Provide the (X, Y) coordinate of the cell's center where the given text is located.  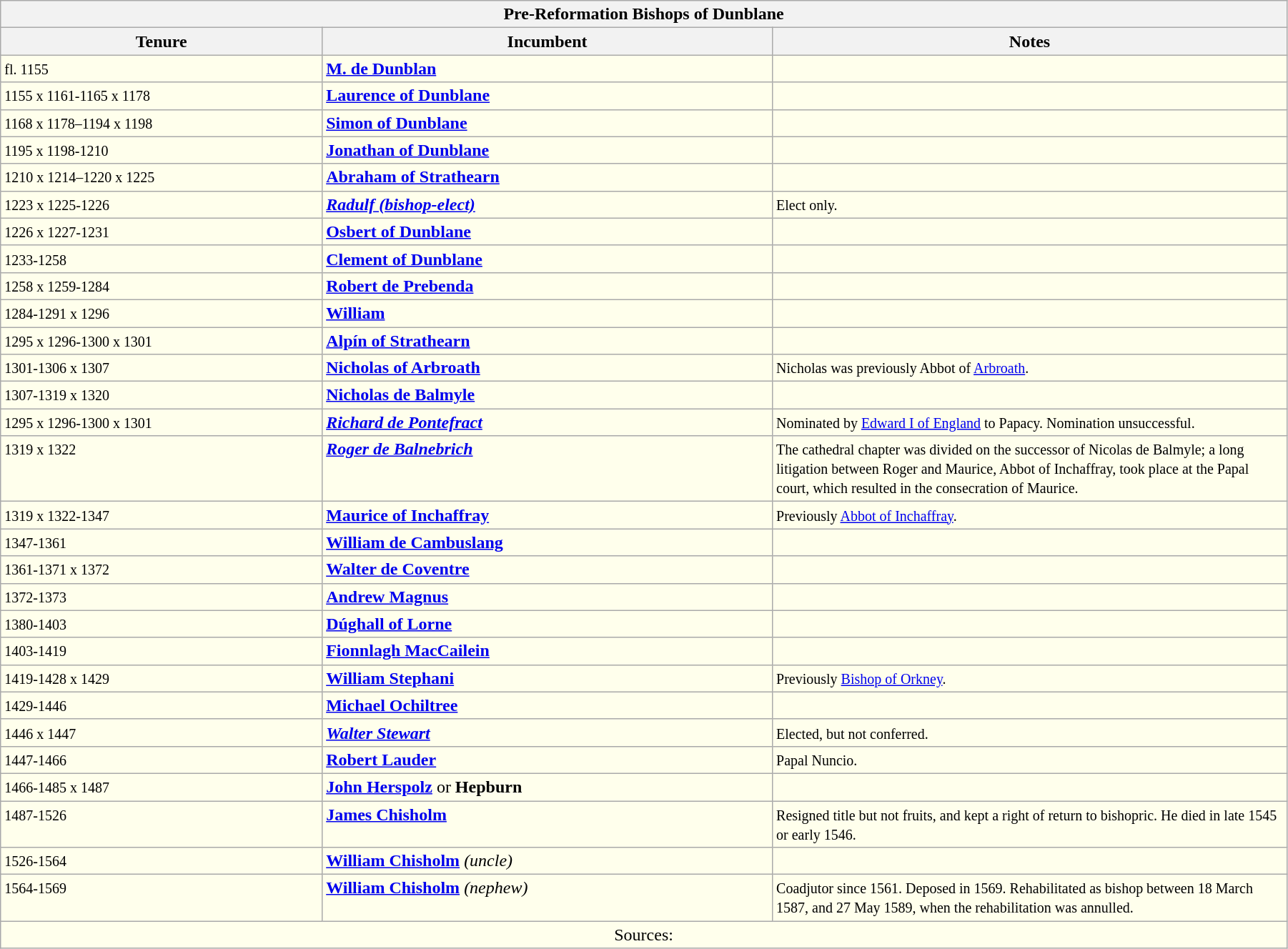
1301-1306 x 1307 (162, 368)
Pre-Reformation Bishops of Dunblane (644, 14)
Roger de Balnebrich (548, 469)
Fionnlagh MacCailein (548, 651)
Coadjutor since 1561. Deposed in 1569. Rehabilitated as bishop between 18 March 1587, and 27 May 1589, when the rehabilitation was annulled. (1030, 898)
Osbert of Dunblane (548, 232)
Dúghall of Lorne (548, 624)
William Chisholm (nephew) (548, 898)
1195 x 1198-1210 (162, 150)
Richard de Pontefract (548, 422)
1226 x 1227-1231 (162, 232)
Elect only. (1030, 204)
1155 x 1161-1165 x 1178 (162, 96)
1223 x 1225-1226 (162, 204)
Clement of Dunblane (548, 259)
Robert Lauder (548, 760)
John Herspolz or Hepburn (548, 787)
1403-1419 (162, 651)
Walter Stewart (548, 732)
William Stephani (548, 678)
Previously Abbot of Inchaffray. (1030, 515)
Notes (1030, 41)
Incumbent (548, 41)
1380-1403 (162, 624)
fl. 1155 (162, 69)
William de Cambuslang (548, 542)
1487-1526 (162, 823)
1319 x 1322 (162, 469)
Nicholas of Arbroath (548, 368)
1210 x 1214–1220 x 1225 (162, 177)
1372-1373 (162, 597)
Radulf (bishop-elect) (548, 204)
1168 x 1178–1194 x 1198 (162, 123)
Nicholas de Balmyle (548, 395)
Nicholas was previously Abbot of Arbroath. (1030, 368)
Walter de Coventre (548, 570)
1361-1371 x 1372 (162, 570)
1446 x 1447 (162, 732)
1258 x 1259-1284 (162, 286)
Robert de Prebenda (548, 286)
Papal Nuncio. (1030, 760)
1526-1564 (162, 861)
Sources: (644, 935)
Jonathan of Dunblane (548, 150)
Alpín of Strathearn (548, 341)
William Chisholm (uncle) (548, 861)
1466-1485 x 1487 (162, 787)
William (548, 313)
1233-1258 (162, 259)
1564-1569 (162, 898)
Michael Ochiltree (548, 705)
Nominated by Edward I of England to Papacy. Nomination unsuccessful. (1030, 422)
Andrew Magnus (548, 597)
Previously Bishop of Orkney. (1030, 678)
1319 x 1322-1347 (162, 515)
Laurence of Dunblane (548, 96)
1419-1428 x 1429 (162, 678)
Maurice of Inchaffray (548, 515)
Resigned title but not fruits, and kept a right of return to bishopric. He died in late 1545 or early 1546. (1030, 823)
1429-1446 (162, 705)
Abraham of Strathearn (548, 177)
1347-1361 (162, 542)
Simon of Dunblane (548, 123)
Tenure (162, 41)
M. de Dunblan (548, 69)
Elected, but not conferred. (1030, 732)
1284-1291 x 1296 (162, 313)
1447-1466 (162, 760)
James Chisholm (548, 823)
1307-1319 x 1320 (162, 395)
